Search for the cell housing the specified text and yield its (X, Y) center coordinate. 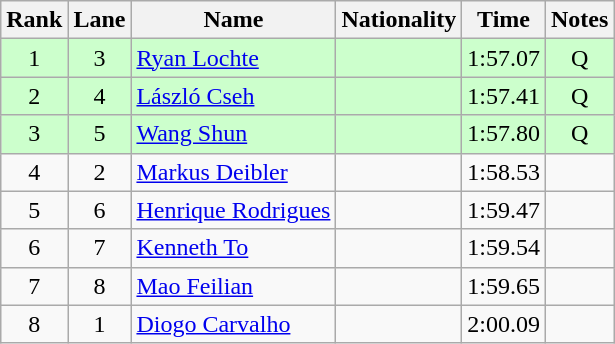
Nationality (399, 20)
Wang Shun (234, 134)
Henrique Rodrigues (234, 210)
Ryan Lochte (234, 58)
Lane (100, 20)
1:58.53 (504, 172)
1:59.54 (504, 248)
Kenneth To (234, 248)
1:57.80 (504, 134)
Markus Deibler (234, 172)
1:59.65 (504, 286)
1:57.07 (504, 58)
Rank (34, 20)
Diogo Carvalho (234, 324)
Mao Feilian (234, 286)
Name (234, 20)
2:00.09 (504, 324)
1:57.41 (504, 96)
Notes (579, 20)
1:59.47 (504, 210)
Time (504, 20)
László Cseh (234, 96)
